Find where the given text appears and provide that cell's center as [x, y] coordinate. 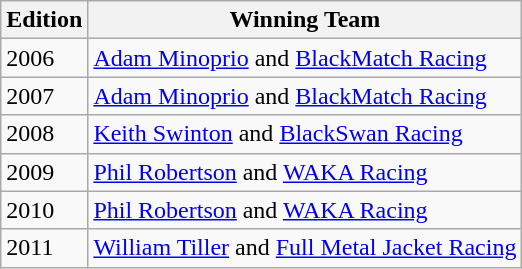
2011 [44, 248]
Edition [44, 20]
William Tiller and Full Metal Jacket Racing [305, 248]
Winning Team [305, 20]
2007 [44, 96]
2010 [44, 210]
2006 [44, 58]
Keith Swinton and BlackSwan Racing [305, 134]
2008 [44, 134]
2009 [44, 172]
